Extract the [X, Y] coordinate from the center of the cell holding the provided text.  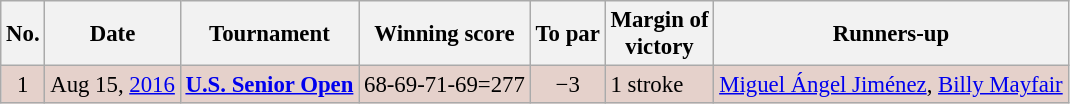
Tournament [270, 34]
Margin ofvictory [660, 34]
U.S. Senior Open [270, 85]
No. [23, 34]
Winning score [445, 34]
Miguel Ángel Jiménez, Billy Mayfair [891, 85]
68-69-71-69=277 [445, 85]
Date [112, 34]
−3 [568, 85]
1 [23, 85]
Aug 15, 2016 [112, 85]
Runners-up [891, 34]
To par [568, 34]
1 stroke [660, 85]
